From the cell containing the given text, extract its center point as [X, Y] coordinate. 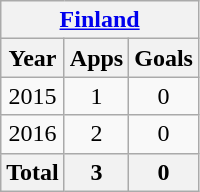
Finland [100, 20]
1 [96, 96]
2 [96, 134]
2015 [33, 96]
Goals [164, 58]
Year [33, 58]
Apps [96, 58]
2016 [33, 134]
Total [33, 172]
3 [96, 172]
